Scan for the cell matching the given text and deliver its (x, y) coordinate at center. 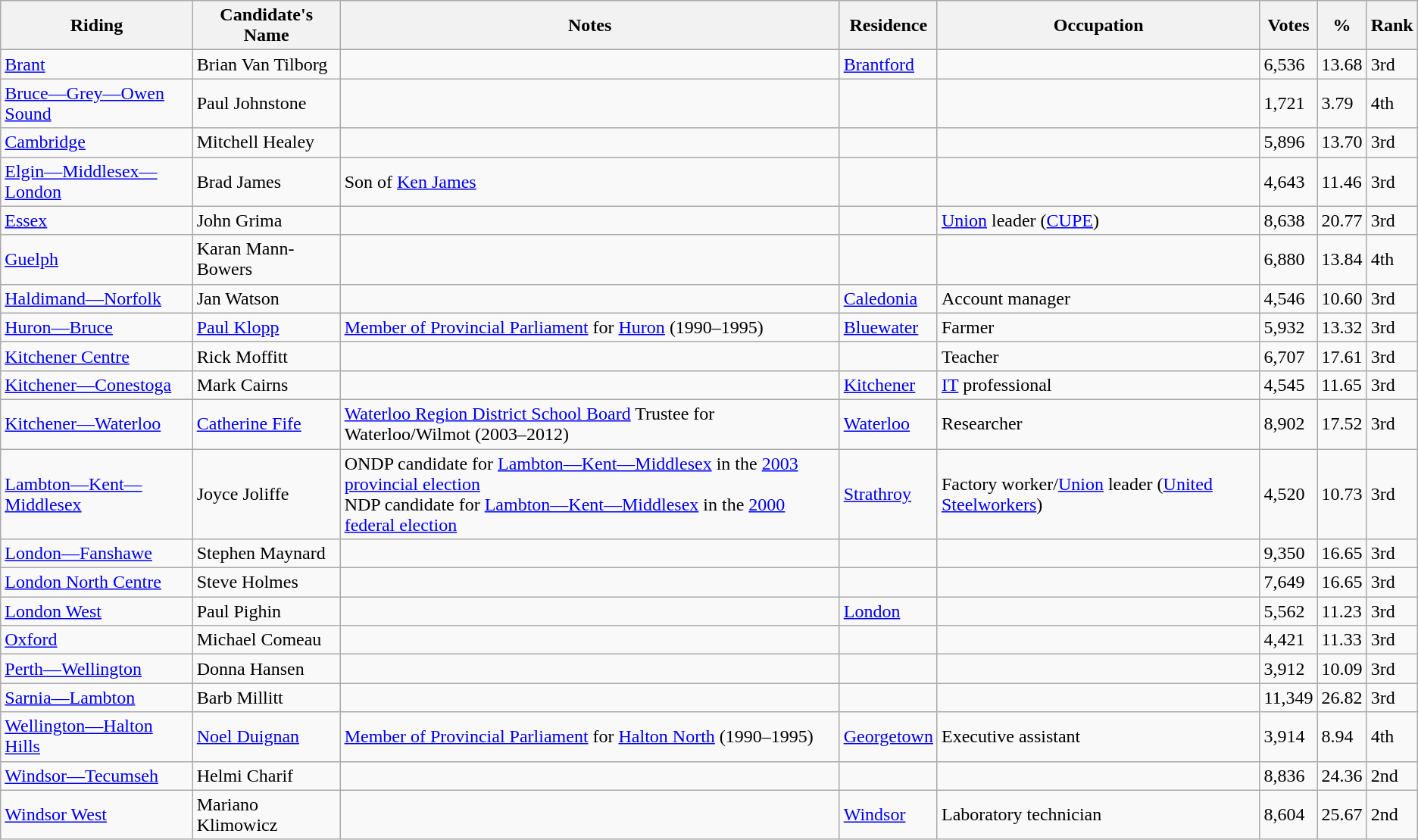
Votes (1288, 26)
4,421 (1288, 640)
8,836 (1288, 776)
13.68 (1342, 64)
17.52 (1342, 424)
Brant (97, 64)
3.79 (1342, 103)
Joyce Joliffe (267, 494)
Member of Provincial Parliament for Huron (1990–1995) (589, 327)
Perth—Wellington (97, 669)
4,643 (1288, 182)
Barb Millitt (267, 698)
London (888, 611)
Brad James (267, 182)
Rick Moffitt (267, 356)
Elgin—Middlesex—London (97, 182)
John Grima (267, 220)
10.73 (1342, 494)
Researcher (1098, 424)
11.46 (1342, 182)
Member of Provincial Parliament for Halton North (1990–1995) (589, 736)
13.70 (1342, 142)
Factory worker/Union leader (United Steelworkers) (1098, 494)
Son of Ken James (589, 182)
Residence (888, 26)
5,896 (1288, 142)
% (1342, 26)
Bruce—Grey—Owen Sound (97, 103)
20.77 (1342, 220)
Account manager (1098, 298)
Bluewater (888, 327)
London West (97, 611)
Paul Johnstone (267, 103)
Kitchener—Waterloo (97, 424)
5,932 (1288, 327)
Haldimand—Norfolk (97, 298)
Wellington—Halton Hills (97, 736)
Farmer (1098, 327)
Paul Klopp (267, 327)
Windsor—Tecumseh (97, 776)
Windsor (888, 815)
Executive assistant (1098, 736)
Windsor West (97, 815)
Waterloo Region District School Board Trustee for Waterloo/Wilmot (2003–2012) (589, 424)
Occupation (1098, 26)
Helmi Charif (267, 776)
6,707 (1288, 356)
Donna Hansen (267, 669)
9,350 (1288, 554)
Steve Holmes (267, 582)
11.65 (1342, 385)
8,604 (1288, 815)
Brantford (888, 64)
4,546 (1288, 298)
Oxford (97, 640)
Cambridge (97, 142)
Mariano Klimowicz (267, 815)
Teacher (1098, 356)
Paul Pighin (267, 611)
London—Fanshawe (97, 554)
3,914 (1288, 736)
Mitchell Healey (267, 142)
11.33 (1342, 640)
Noel Duignan (267, 736)
6,880 (1288, 259)
Lambton—Kent—Middlesex (97, 494)
25.67 (1342, 815)
Kitchener—Conestoga (97, 385)
Mark Cairns (267, 385)
Sarnia—Lambton (97, 698)
Kitchener (888, 385)
5,562 (1288, 611)
Caledonia (888, 298)
Georgetown (888, 736)
London North Centre (97, 582)
4,545 (1288, 385)
Rank (1392, 26)
Candidate's Name (267, 26)
10.60 (1342, 298)
6,536 (1288, 64)
Riding (97, 26)
Michael Comeau (267, 640)
13.84 (1342, 259)
Guelph (97, 259)
Huron—Bruce (97, 327)
8,902 (1288, 424)
17.61 (1342, 356)
Karan Mann-Bowers (267, 259)
Catherine Fife (267, 424)
11.23 (1342, 611)
10.09 (1342, 669)
8.94 (1342, 736)
4,520 (1288, 494)
3,912 (1288, 669)
Essex (97, 220)
Waterloo (888, 424)
ONDP candidate for Lambton—Kent—Middlesex in the 2003 provincial election NDP candidate for Lambton—Kent—Middlesex in the 2000 federal election (589, 494)
13.32 (1342, 327)
Union leader (CUPE) (1098, 220)
26.82 (1342, 698)
Stephen Maynard (267, 554)
Laboratory technician (1098, 815)
Kitchener Centre (97, 356)
24.36 (1342, 776)
Brian Van Tilborg (267, 64)
7,649 (1288, 582)
Strathroy (888, 494)
Notes (589, 26)
11,349 (1288, 698)
IT professional (1098, 385)
8,638 (1288, 220)
Jan Watson (267, 298)
1,721 (1288, 103)
